Return the [x, y] coordinate for the center point of the cell that contains the specified text.  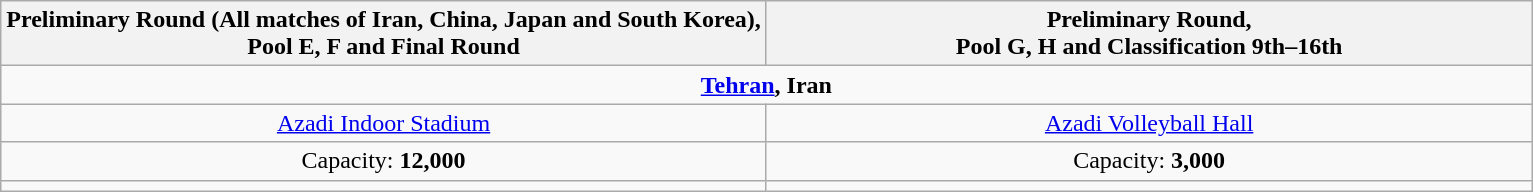
Capacity: 3,000 [1149, 161]
Capacity: 12,000 [384, 161]
Azadi Indoor Stadium [384, 123]
Tehran, Iran [766, 85]
Azadi Volleyball Hall [1149, 123]
Preliminary Round (All matches of Iran, China, Japan and South Korea), Pool E, F and Final Round [384, 34]
Preliminary Round, Pool G, H and Classification 9th–16th [1149, 34]
